Scan for the cell matching the given text and deliver its (x, y) coordinate at center. 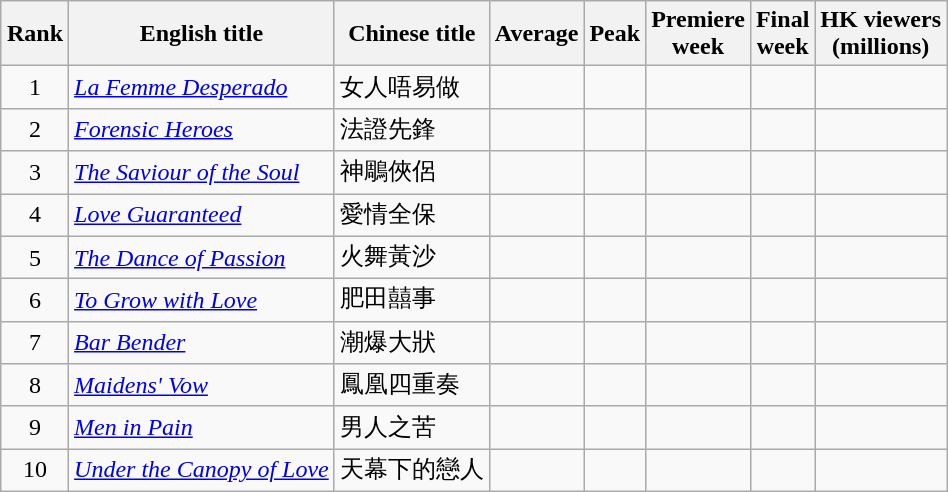
Maidens' Vow (202, 386)
Chinese title (412, 34)
3 (34, 172)
Average (536, 34)
愛情全保 (412, 216)
神鵰俠侶 (412, 172)
女人唔易做 (412, 88)
Premiereweek (698, 34)
Peak (615, 34)
HK viewers(millions) (881, 34)
1 (34, 88)
Bar Bender (202, 342)
男人之苦 (412, 428)
潮爆大狀 (412, 342)
鳳凰四重奏 (412, 386)
8 (34, 386)
The Dance of Passion (202, 258)
6 (34, 300)
5 (34, 258)
The Saviour of the Soul (202, 172)
肥田囍事 (412, 300)
9 (34, 428)
7 (34, 342)
Love Guaranteed (202, 216)
法證先鋒 (412, 130)
Men in Pain (202, 428)
English title (202, 34)
La Femme Desperado (202, 88)
2 (34, 130)
10 (34, 470)
火舞黃沙 (412, 258)
Under the Canopy of Love (202, 470)
To Grow with Love (202, 300)
Finalweek (782, 34)
天幕下的戀人 (412, 470)
4 (34, 216)
Rank (34, 34)
Forensic Heroes (202, 130)
